Capture the cell that displays the provided text and extract its (X, Y) central coordinate. 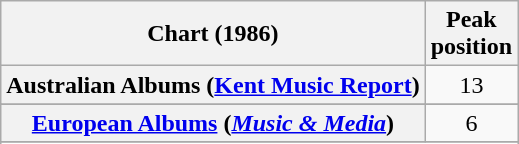
Australian Albums (Kent Music Report) (213, 85)
Chart (1986) (213, 34)
European Albums (Music & Media) (213, 123)
Peakposition (471, 34)
13 (471, 85)
6 (471, 123)
